Detect which cell encompasses the target text, then output its [X, Y] center coordinate. 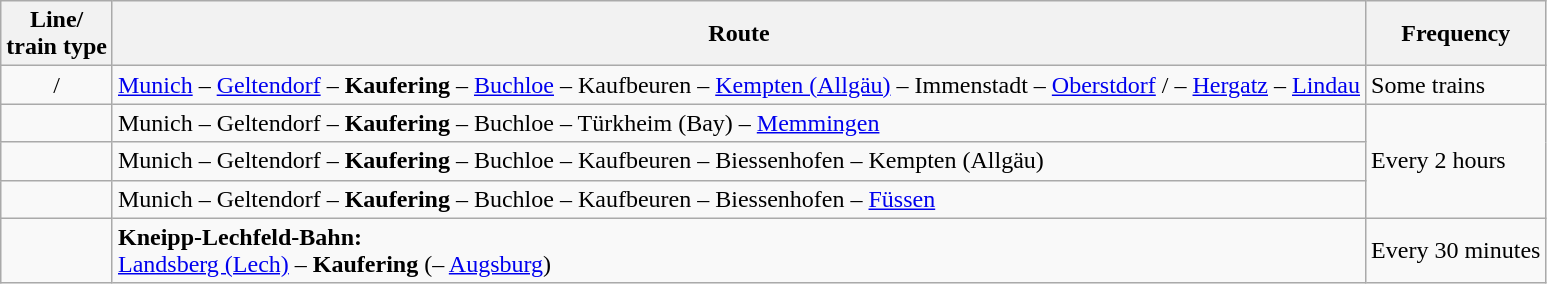
Route [738, 34]
Every 30 minutes [1456, 250]
Frequency [1456, 34]
Some trains [1456, 85]
Munich – Geltendorf – Kaufering – Buchloe – Kaufbeuren – Biessenhofen – Füssen [738, 199]
/ [57, 85]
Munich – Geltendorf – Kaufering – Buchloe – Kaufbeuren – Kempten (Allgäu) – Immenstadt – Oberstdorf / – Hergatz – Lindau [738, 85]
Every 2 hours [1456, 161]
Line/train type [57, 34]
Munich – Geltendorf – Kaufering – Buchloe – Türkheim (Bay) – Memmingen [738, 123]
Kneipp-Lechfeld-Bahn: Landsberg (Lech) – Kaufering (– Augsburg) [738, 250]
Munich – Geltendorf – Kaufering – Buchloe – Kaufbeuren – Biessenhofen – Kempten (Allgäu) [738, 161]
